Return [X, Y] of the center of cell containing provided text 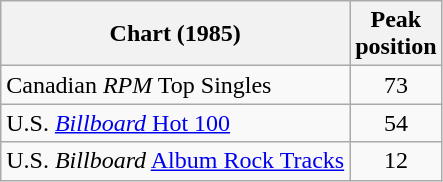
Peakposition [396, 34]
54 [396, 123]
U.S. Billboard Album Rock Tracks [176, 161]
73 [396, 85]
Chart (1985) [176, 34]
Canadian RPM Top Singles [176, 85]
12 [396, 161]
U.S. Billboard Hot 100 [176, 123]
